Capture the cell that displays the provided text and extract its (x, y) central coordinate. 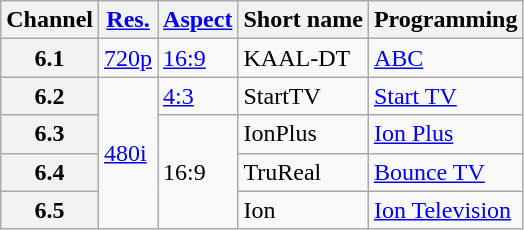
KAAL-DT (303, 58)
Short name (303, 20)
Ion Television (446, 210)
ABC (446, 58)
480i (128, 153)
6.4 (50, 172)
720p (128, 58)
6.2 (50, 96)
4:3 (198, 96)
Ion (303, 210)
6.3 (50, 134)
IonPlus (303, 134)
Start TV (446, 96)
TruReal (303, 172)
Channel (50, 20)
Ion Plus (446, 134)
Res. (128, 20)
Aspect (198, 20)
6.1 (50, 58)
StartTV (303, 96)
Bounce TV (446, 172)
Programming (446, 20)
6.5 (50, 210)
